For the text-containing cell, return its midpoint in [X, Y] coordinate format. 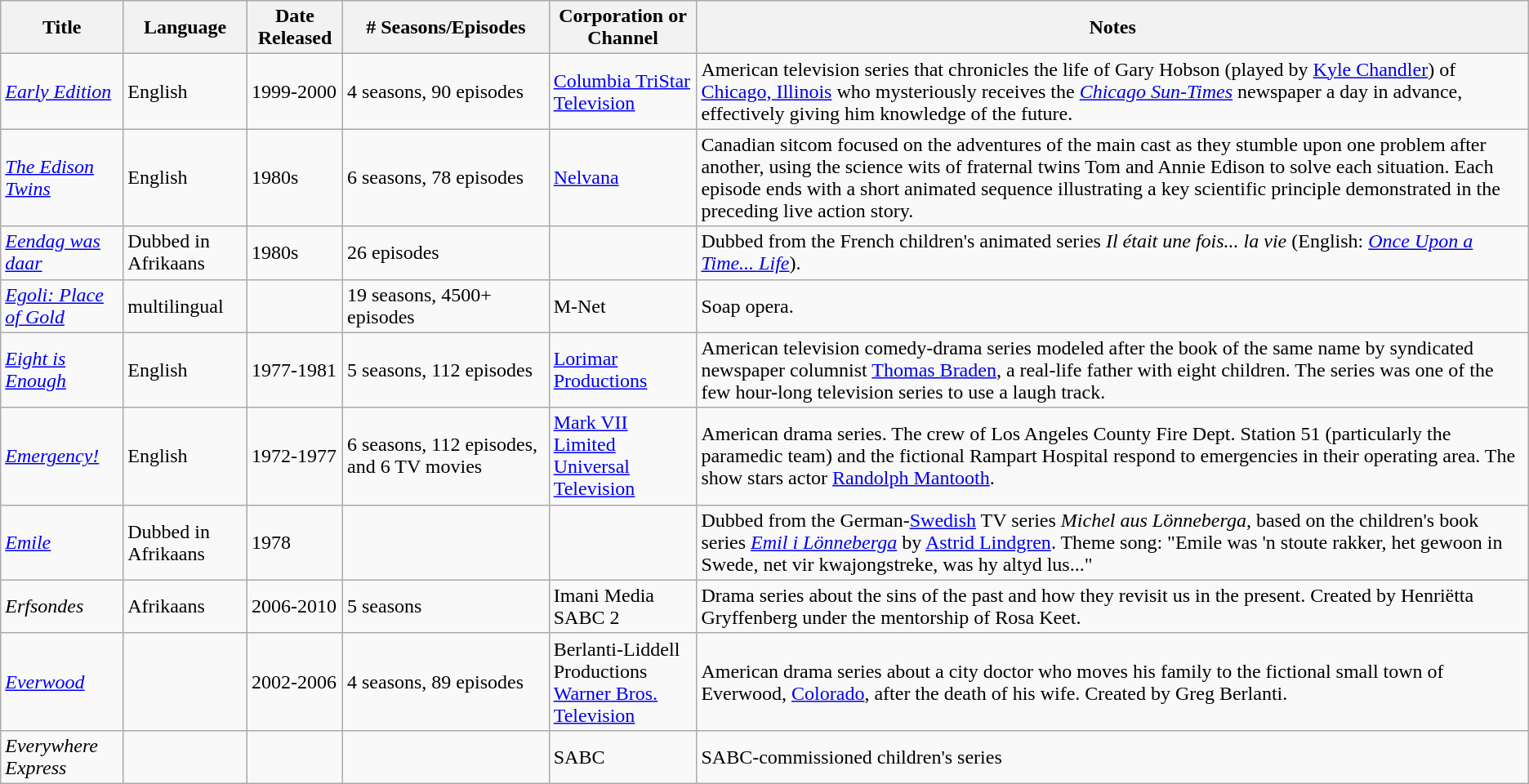
4 seasons, 89 episodes [446, 681]
Eight is Enough [62, 370]
Date Released [294, 28]
Nelvana [622, 178]
Columbia TriStar Television [622, 91]
Title [62, 28]
SABC-commissioned children's series [1112, 756]
Emergency! [62, 456]
Soap opera. [1112, 305]
Mark VII LimitedUniversal Television [622, 456]
Eendag was daar [62, 253]
1977-1981 [294, 370]
6 seasons, 78 episodes [446, 178]
6 seasons, 112 episodes, and 6 TV movies [446, 456]
Emile [62, 542]
4 seasons, 90 episodes [446, 91]
Berlanti-Liddell ProductionsWarner Bros. Television [622, 681]
2006-2010 [294, 606]
Language [185, 28]
Dubbed from the French children's animated series Il était une fois... la vie (English: Once Upon a Time... Life). [1112, 253]
Everwood [62, 681]
Drama series about the sins of the past and how they revisit us in the present. Created by Henriëtta Gryffenberg under the mentorship of Rosa Keet. [1112, 606]
1972-1977 [294, 456]
Lorimar Productions [622, 370]
Corporation or Channel [622, 28]
SABC [622, 756]
The Edison Twins [62, 178]
M-Net [622, 305]
1978 [294, 542]
Early Edition [62, 91]
1999-2000 [294, 91]
26 episodes [446, 253]
2002-2006 [294, 681]
# Seasons/Episodes [446, 28]
5 seasons [446, 606]
Imani MediaSABC 2 [622, 606]
Notes [1112, 28]
5 seasons, 112 episodes [446, 370]
Everywhere Express [62, 756]
Egoli: Place of Gold [62, 305]
19 seasons, 4500+ episodes [446, 305]
Erfsondes [62, 606]
Afrikaans [185, 606]
multilingual [185, 305]
